Pinpoint the cell where the given text exists, returning its [X, Y] midpoint coordinate. 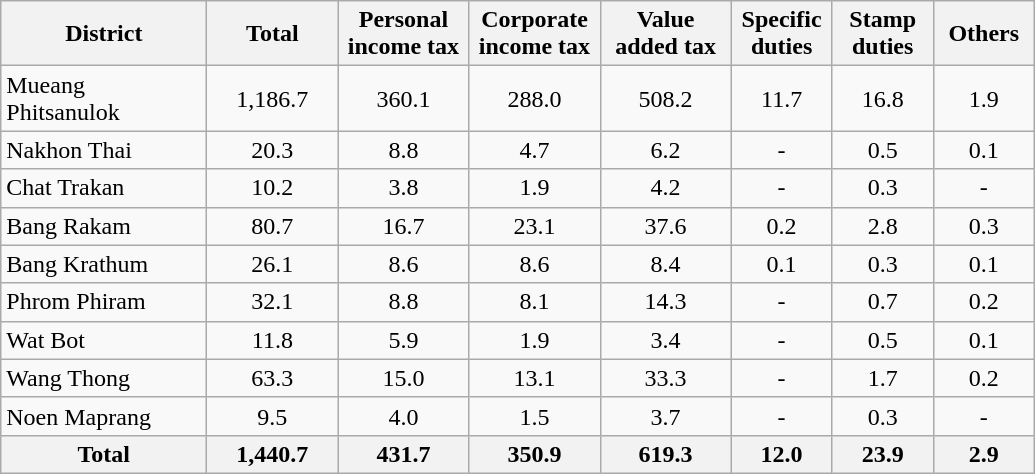
619.3 [666, 454]
26.1 [272, 264]
Chat Trakan [104, 188]
Bang Krathum [104, 264]
431.7 [404, 454]
9.5 [272, 416]
63.3 [272, 378]
Bang Rakam [104, 226]
1.7 [882, 378]
3.4 [666, 340]
16.7 [404, 226]
Noen Maprang [104, 416]
37.6 [666, 226]
Others [984, 34]
1,440.7 [272, 454]
32.1 [272, 302]
Specific duties [782, 34]
508.2 [666, 98]
Nakhon Thai [104, 150]
23.1 [534, 226]
11.8 [272, 340]
Value added tax [666, 34]
11.7 [782, 98]
14.3 [666, 302]
0.7 [882, 302]
360.1 [404, 98]
16.8 [882, 98]
Mueang Phitsanulok [104, 98]
Wang Thong [104, 378]
15.0 [404, 378]
4.0 [404, 416]
Personal income tax [404, 34]
2.8 [882, 226]
20.3 [272, 150]
3.7 [666, 416]
6.2 [666, 150]
350.9 [534, 454]
8.4 [666, 264]
13.1 [534, 378]
Phrom Phiram [104, 302]
80.7 [272, 226]
12.0 [782, 454]
2.9 [984, 454]
288.0 [534, 98]
District [104, 34]
Corporate income tax [534, 34]
10.2 [272, 188]
4.2 [666, 188]
1.5 [534, 416]
23.9 [882, 454]
4.7 [534, 150]
8.1 [534, 302]
Stamp duties [882, 34]
3.8 [404, 188]
5.9 [404, 340]
1,186.7 [272, 98]
33.3 [666, 378]
Wat Bot [104, 340]
